Extract the (x, y) coordinate from the center of the cell holding the provided text.  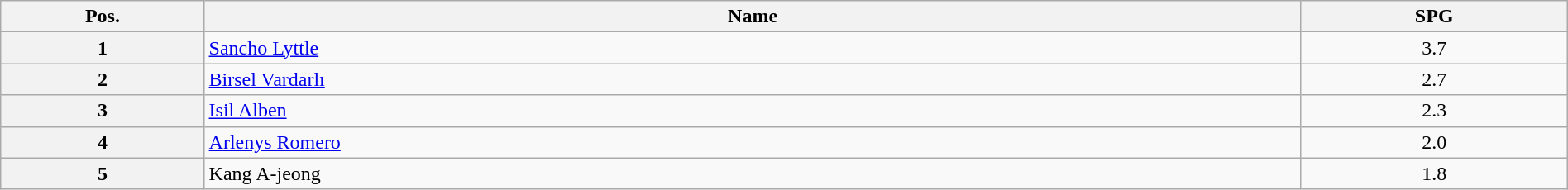
5 (103, 173)
2.3 (1434, 111)
Sancho Lyttle (753, 48)
Pos. (103, 17)
3 (103, 111)
4 (103, 142)
SPG (1434, 17)
2.7 (1434, 79)
1.8 (1434, 173)
3.7 (1434, 48)
Kang A-jeong (753, 173)
Arlenys Romero (753, 142)
2 (103, 79)
2.0 (1434, 142)
Name (753, 17)
Isil Alben (753, 111)
Birsel Vardarlı (753, 79)
1 (103, 48)
